Find where the given text appears and provide that cell's center as (X, Y) coordinate. 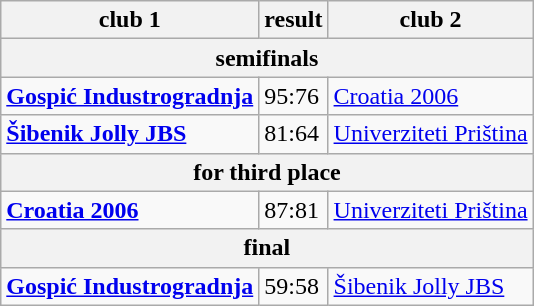
for third place (267, 172)
club 1 (130, 20)
club 2 (430, 20)
result (294, 20)
87:81 (294, 210)
final (267, 248)
59:58 (294, 286)
81:64 (294, 134)
95:76 (294, 96)
semifinals (267, 58)
